Detect which cell encompasses the target text, then output its [x, y] center coordinate. 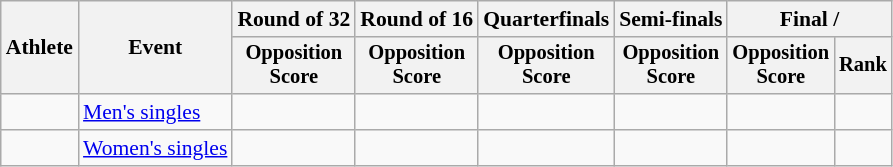
Men's singles [155, 112]
Women's singles [155, 148]
Athlete [40, 48]
Semi-finals [670, 19]
Final / [809, 19]
Rank [863, 66]
Round of 16 [416, 19]
Round of 32 [294, 19]
Event [155, 48]
Quarterfinals [546, 19]
